Extract the (x, y) coordinate from the center of the cell holding the provided text.  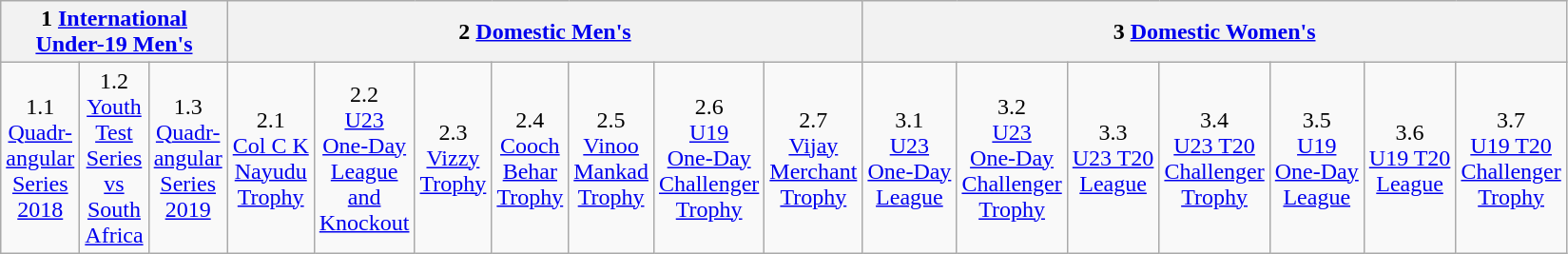
3.6U19 T20League (1409, 158)
2.1Col C KNayuduTrophy (270, 158)
3.5U19One-DayLeague (1316, 158)
2.7VijayMerchantTrophy (814, 158)
2.6U19One-DayChallengerTrophy (708, 158)
1.2YouthTestSeriesvsSouthAfrica (114, 158)
3.3U23 T20League (1113, 158)
3.7U19 T20ChallengerTrophy (1511, 158)
2 Domestic Men's (545, 32)
2.4CoochBeharTrophy (531, 158)
3 Domestic Women's (1214, 32)
3.1U23One-DayLeague (909, 158)
2.5VinooMankadTrophy (611, 158)
3.4U23 T20ChallengerTrophy (1214, 158)
1 InternationalUnder-19 Men's (114, 32)
3.2U23One-DayChallengerTrophy (1012, 158)
1.3Quadr-angularSeries2019 (188, 158)
2.3VizzyTrophy (453, 158)
2.2U23One-DayLeagueandKnockout (364, 158)
1.1Quadr-angularSeries2018 (40, 158)
